Return (X, Y) of the center of cell containing provided text 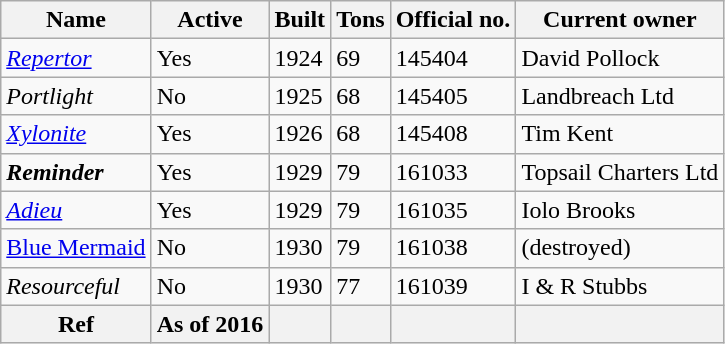
Name (76, 20)
77 (361, 286)
Tim Kent (620, 134)
As of 2016 (210, 324)
161038 (453, 248)
Current owner (620, 20)
145404 (453, 58)
(destroyed) (620, 248)
69 (361, 58)
161039 (453, 286)
161033 (453, 172)
Active (210, 20)
Tons (361, 20)
Ref (76, 324)
145408 (453, 134)
Blue Mermaid (76, 248)
145405 (453, 96)
161035 (453, 210)
David Pollock (620, 58)
Built (300, 20)
Topsail Charters Ltd (620, 172)
Portlight (76, 96)
Repertor (76, 58)
Iolo Brooks (620, 210)
Reminder (76, 172)
I & R Stubbs (620, 286)
1926 (300, 134)
Official no. (453, 20)
Landbreach Ltd (620, 96)
1924 (300, 58)
1925 (300, 96)
Adieu (76, 210)
Resourceful (76, 286)
Xylonite (76, 134)
